Detect which cell encompasses the target text, then output its (X, Y) center coordinate. 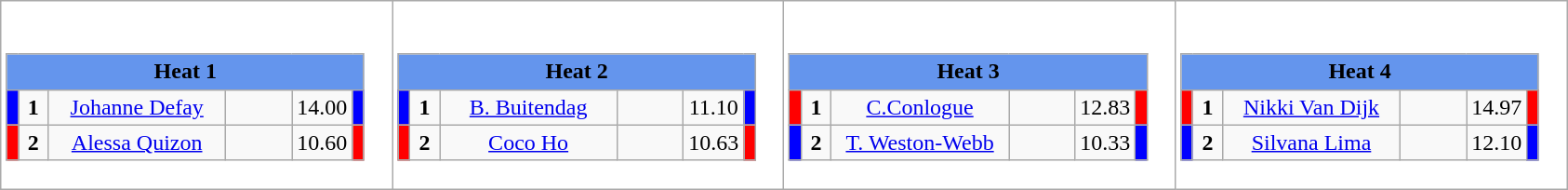
C.Conlogue (921, 107)
Heat 2 (577, 72)
Heat 4 (1360, 72)
Heat 4 1 Nikki Van Dijk 14.97 2 Silvana Lima 12.10 (1371, 95)
11.10 (714, 107)
10.33 (1105, 142)
Nikki Van Dijk (1311, 107)
Heat 1 (185, 72)
Johanne Defay (138, 107)
T. Weston-Webb (921, 142)
Heat 1 1 Johanne Defay 14.00 2 Alessa Quizon 10.60 (197, 95)
12.10 (1497, 142)
Heat 3 (968, 72)
12.83 (1105, 107)
10.60 (322, 142)
Heat 2 1 B. Buitendag 11.10 2 Coco Ho 10.63 (588, 95)
14.00 (322, 107)
14.97 (1497, 107)
Heat 3 1 C.Conlogue 12.83 2 T. Weston-Webb 10.33 (980, 95)
Coco Ho (528, 142)
B. Buitendag (528, 107)
10.63 (714, 142)
Silvana Lima (1311, 142)
Alessa Quizon (138, 142)
